Determine the [X, Y] coordinate at the center of the cell enclosing the given text.  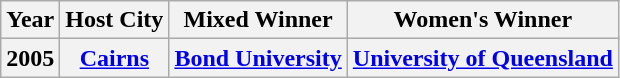
Bond University [258, 58]
Women's Winner [482, 20]
Year [30, 20]
Mixed Winner [258, 20]
University of Queensland [482, 58]
2005 [30, 58]
Cairns [114, 58]
Host City [114, 20]
